For the text-containing cell, return its midpoint in [x, y] coordinate format. 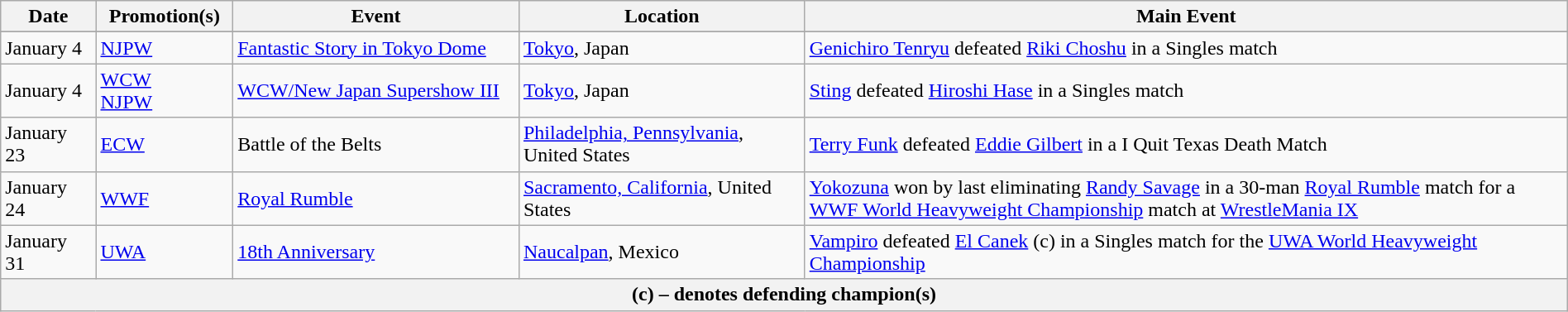
Fantastic Story in Tokyo Dome [376, 48]
Main Event [1186, 17]
Terry Funk defeated Eddie Gilbert in a I Quit Texas Death Match [1186, 144]
Event [376, 17]
18th Anniversary [376, 252]
Vampiro defeated El Canek (c) in a Singles match for the UWA World Heavyweight Championship [1186, 252]
Sacramento, California, United States [662, 199]
WCW/New Japan Supershow III [376, 91]
NJPW [165, 48]
Date [48, 17]
January 31 [48, 252]
ECW [165, 144]
Battle of the Belts [376, 144]
Yokozuna won by last eliminating Randy Savage in a 30-man Royal Rumble match for a WWF World Heavyweight Championship match at WrestleMania IX [1186, 199]
Promotion(s) [165, 17]
January 24 [48, 199]
Location [662, 17]
January 23 [48, 144]
Philadelphia, Pennsylvania, United States [662, 144]
Naucalpan, Mexico [662, 252]
(c) – denotes defending champion(s) [784, 295]
WWF [165, 199]
Genichiro Tenryu defeated Riki Choshu in a Singles match [1186, 48]
Sting defeated Hiroshi Hase in a Singles match [1186, 91]
UWA [165, 252]
Royal Rumble [376, 199]
WCWNJPW [165, 91]
